Detect which cell encompasses the target text, then output its [x, y] center coordinate. 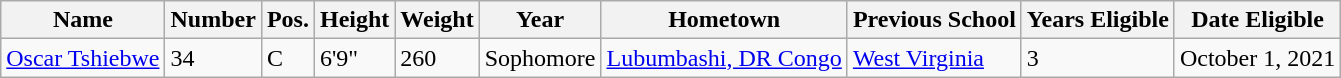
Hometown [724, 20]
Sophomore [540, 58]
Name [83, 20]
Weight [437, 20]
C [288, 58]
3 [1098, 58]
Years Eligible [1098, 20]
260 [437, 58]
34 [213, 58]
Date Eligible [1257, 20]
6'9" [354, 58]
West Virginia [934, 58]
Height [354, 20]
Pos. [288, 20]
Year [540, 20]
Number [213, 20]
October 1, 2021 [1257, 58]
Lubumbashi, DR Congo [724, 58]
Previous School [934, 20]
Oscar Tshiebwe [83, 58]
